Search for the cell housing the specified text and yield its [X, Y] center coordinate. 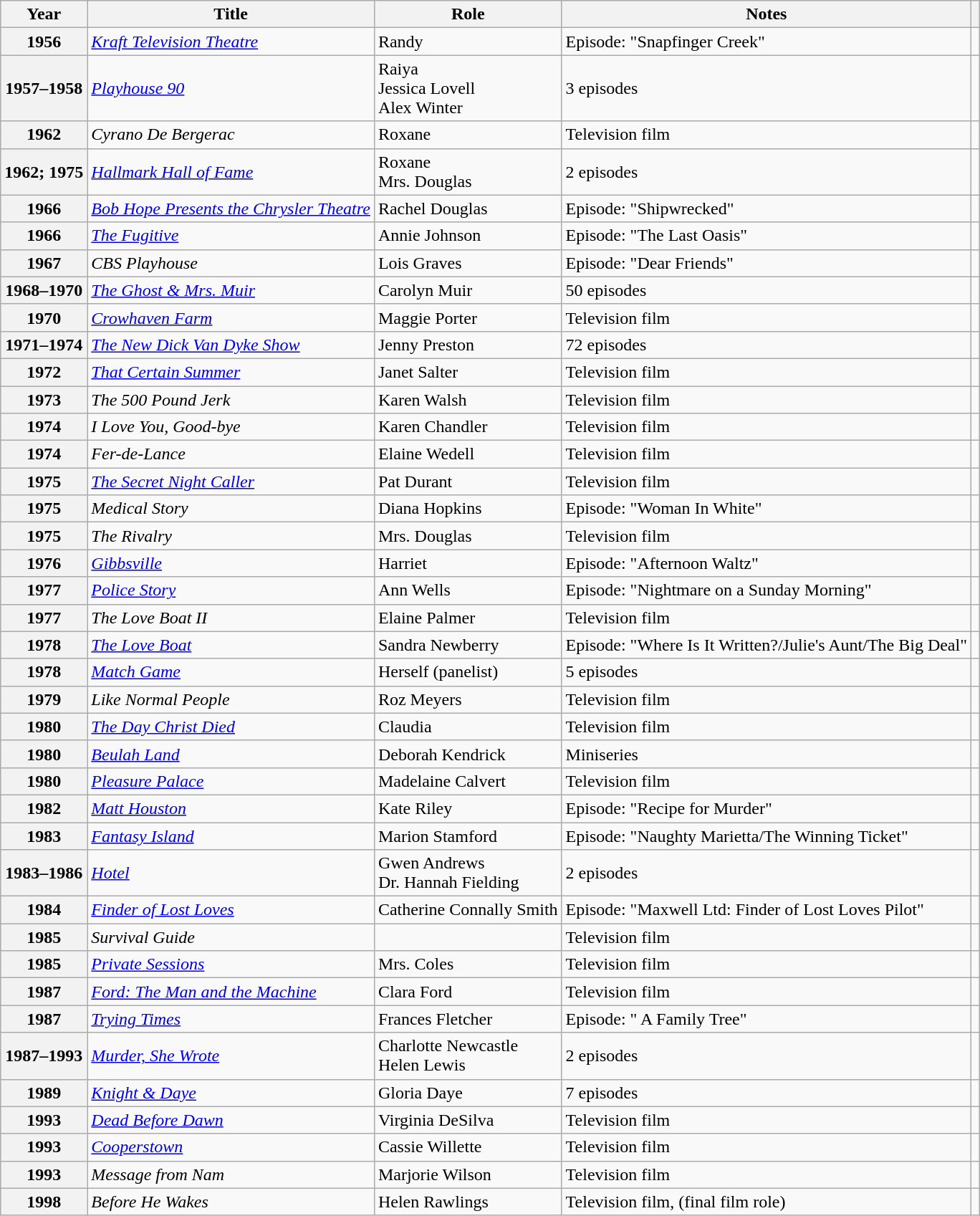
Fantasy Island [231, 836]
Bob Hope Presents the Chrysler Theatre [231, 209]
1979 [44, 699]
1983–1986 [44, 873]
Episode: "Naughty Marietta/The Winning Ticket" [767, 836]
Sandra Newberry [468, 645]
Maggie Porter [468, 317]
1984 [44, 910]
Episode: "Afternoon Waltz" [767, 563]
Elaine Palmer [468, 618]
Episode: "The Last Oasis" [767, 236]
Marion Stamford [468, 836]
Pat Durant [468, 482]
The Fugitive [231, 236]
Murder, She Wrote [231, 1056]
Matt Houston [231, 808]
Episode: " A Family Tree" [767, 1019]
Cyrano De Bergerac [231, 135]
Rachel Douglas [468, 209]
Elaine Wedell [468, 454]
Karen Chandler [468, 427]
Carolyn Muir [468, 290]
Harriet [468, 563]
Message from Nam [231, 1174]
1973 [44, 399]
Finder of Lost Loves [231, 910]
Helen Rawlings [468, 1202]
1970 [44, 317]
Herself (panelist) [468, 672]
Lois Graves [468, 263]
Like Normal People [231, 699]
1983 [44, 836]
Cassie Willette [468, 1147]
That Certain Summer [231, 372]
Jenny Preston [468, 345]
Medical Story [231, 509]
CBS Playhouse [231, 263]
Randy [468, 42]
RaiyaJessica LovellAlex Winter [468, 88]
The New Dick Van Dyke Show [231, 345]
Crowhaven Farm [231, 317]
Knight & Daye [231, 1093]
Pleasure Palace [231, 781]
72 episodes [767, 345]
Gloria Daye [468, 1093]
Karen Walsh [468, 399]
Hallmark Hall of Fame [231, 172]
Claudia [468, 727]
Ann Wells [468, 590]
Mrs. Douglas [468, 536]
Private Sessions [231, 964]
Notes [767, 14]
50 episodes [767, 290]
The Day Christ Died [231, 727]
The Rivalry [231, 536]
1956 [44, 42]
Police Story [231, 590]
Clara Ford [468, 992]
Fer-de-Lance [231, 454]
Catherine Connally Smith [468, 910]
Television film, (final film role) [767, 1202]
RoxaneMrs. Douglas [468, 172]
Year [44, 14]
1967 [44, 263]
Episode: "Dear Friends" [767, 263]
Gwen AndrewsDr. Hannah Fielding [468, 873]
Charlotte NewcastleHelen Lewis [468, 1056]
Match Game [231, 672]
Trying Times [231, 1019]
Roxane [468, 135]
1972 [44, 372]
Deborah Kendrick [468, 754]
1998 [44, 1202]
5 episodes [767, 672]
Episode: "Maxwell Ltd: Finder of Lost Loves Pilot" [767, 910]
1976 [44, 563]
Kate Riley [468, 808]
1989 [44, 1093]
The Love Boat [231, 645]
Mrs. Coles [468, 964]
Before He Wakes [231, 1202]
Madelaine Calvert [468, 781]
7 episodes [767, 1093]
Virginia DeSilva [468, 1120]
Role [468, 14]
1968–1970 [44, 290]
1962; 1975 [44, 172]
Miniseries [767, 754]
Ford: The Man and the Machine [231, 992]
Janet Salter [468, 372]
Kraft Television Theatre [231, 42]
I Love You, Good-bye [231, 427]
Title [231, 14]
1987–1993 [44, 1056]
Episode: "Nightmare on a Sunday Morning" [767, 590]
The 500 Pound Jerk [231, 399]
Diana Hopkins [468, 509]
The Love Boat II [231, 618]
Gibbsville [231, 563]
Episode: "Recipe for Murder" [767, 808]
Dead Before Dawn [231, 1120]
Hotel [231, 873]
The Ghost & Mrs. Muir [231, 290]
1971–1974 [44, 345]
The Secret Night Caller [231, 482]
1982 [44, 808]
Annie Johnson [468, 236]
Episode: "Shipwrecked" [767, 209]
Episode: "Snapfinger Creek" [767, 42]
Episode: "Woman In White" [767, 509]
Frances Fletcher [468, 1019]
Beulah Land [231, 754]
Playhouse 90 [231, 88]
Cooperstown [231, 1147]
1962 [44, 135]
3 episodes [767, 88]
Episode: "Where Is It Written?/Julie's Aunt/The Big Deal" [767, 645]
1957–1958 [44, 88]
Roz Meyers [468, 699]
Marjorie Wilson [468, 1174]
Survival Guide [231, 937]
